Extract the [x, y] coordinate from the center of the cell holding the provided text.  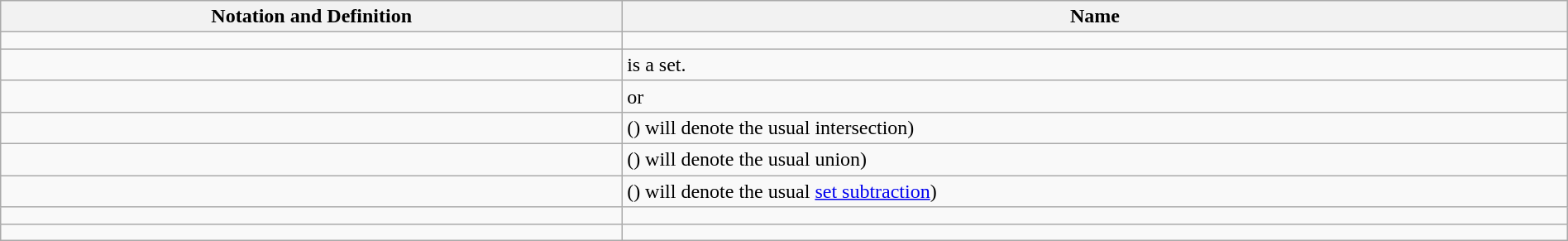
() will denote the usual union) [1095, 159]
() will denote the usual set subtraction) [1095, 191]
is a set. [1095, 65]
Name [1095, 17]
() will denote the usual intersection) [1095, 128]
or [1095, 96]
Notation and Definition [312, 17]
